Output the (x, y) coordinate of the center of the cell containing the given text.  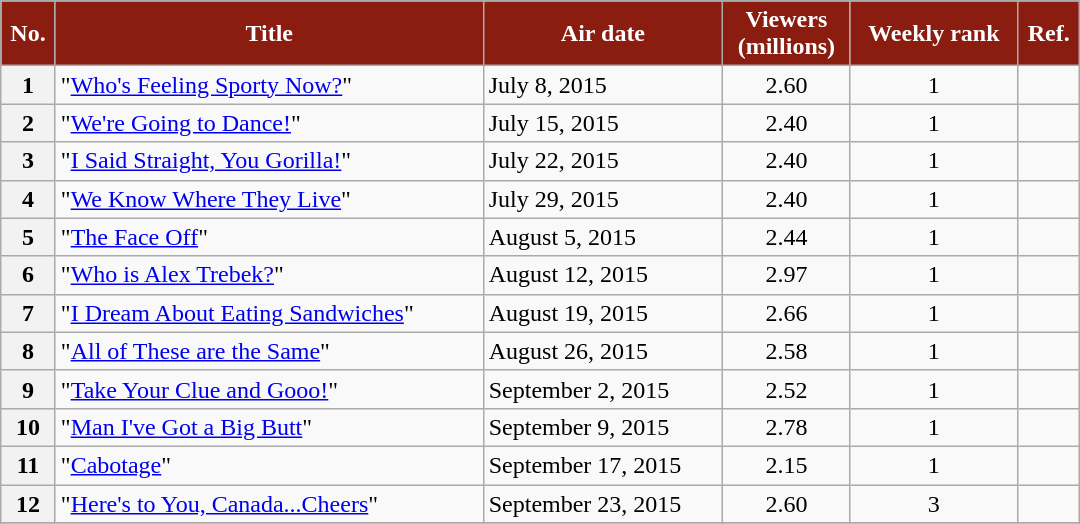
"I Dream About Eating Sandwiches" (269, 313)
"Here's to You, Canada...Cheers" (269, 503)
7 (28, 313)
5 (28, 237)
Title (269, 34)
2.52 (786, 389)
"Who is Alex Trebek?" (269, 275)
8 (28, 351)
Weekly rank (934, 34)
August 5, 2015 (602, 237)
August 26, 2015 (602, 351)
August 12, 2015 (602, 275)
2.15 (786, 465)
12 (28, 503)
4 (28, 199)
9 (28, 389)
11 (28, 465)
July 29, 2015 (602, 199)
2.58 (786, 351)
No. (28, 34)
2.66 (786, 313)
"We Know Where They Live" (269, 199)
September 23, 2015 (602, 503)
2.44 (786, 237)
Ref. (1049, 34)
2.78 (786, 427)
2 (28, 123)
September 17, 2015 (602, 465)
"Take Your Clue and Gooo!" (269, 389)
July 22, 2015 (602, 161)
"All of These are the Same" (269, 351)
September 9, 2015 (602, 427)
"Cabotage" (269, 465)
"I Said Straight, You Gorilla!" (269, 161)
Viewers (millions) (786, 34)
"We're Going to Dance!" (269, 123)
2.97 (786, 275)
July 8, 2015 (602, 85)
"Man I've Got a Big Butt" (269, 427)
"The Face Off" (269, 237)
September 2, 2015 (602, 389)
10 (28, 427)
"Who's Feeling Sporty Now?" (269, 85)
July 15, 2015 (602, 123)
6 (28, 275)
Air date (602, 34)
August 19, 2015 (602, 313)
